Locate the cell with the specified text and output its [x, y] center coordinate. 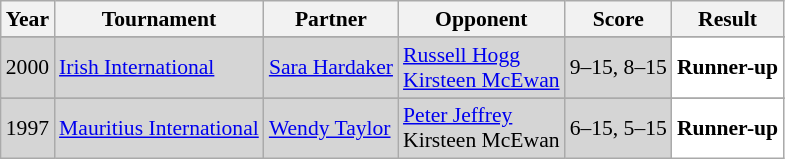
Partner [331, 19]
Result [728, 19]
Tournament [159, 19]
9–15, 8–15 [618, 68]
Year [28, 19]
Wendy Taylor [331, 128]
2000 [28, 68]
1997 [28, 128]
Score [618, 19]
Peter Jeffrey Kirsteen McEwan [482, 128]
6–15, 5–15 [618, 128]
Mauritius International [159, 128]
Russell Hogg Kirsteen McEwan [482, 68]
Opponent [482, 19]
Sara Hardaker [331, 68]
Irish International [159, 68]
